Find where the given text appears and provide that cell's center as [x, y] coordinate. 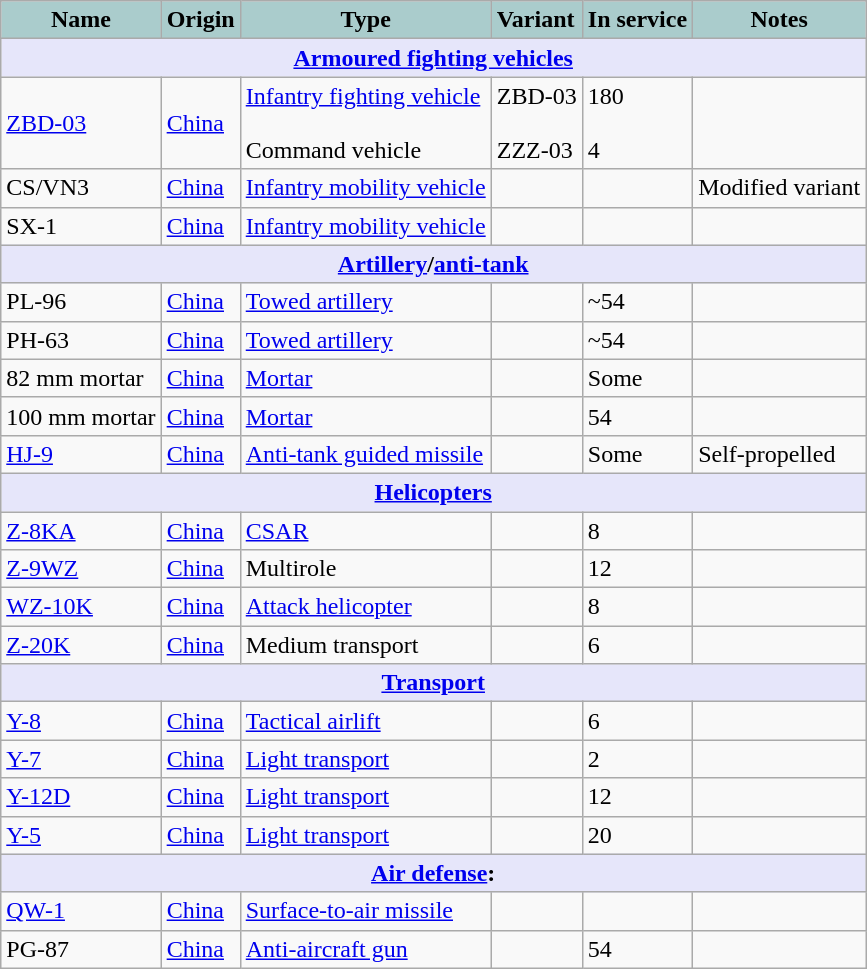
QW-1 [81, 911]
CS/VN3 [81, 188]
Anti-tank guided missile [366, 454]
2 [637, 759]
HJ-9 [81, 454]
1804 [637, 123]
Helicopters [434, 492]
ZBD-03 [81, 123]
100 mm mortar [81, 416]
PH-63 [81, 340]
Anti-aircraft gun [366, 949]
Modified variant [780, 188]
Y-7 [81, 759]
82 mm mortar [81, 378]
SX-1 [81, 226]
Transport [434, 683]
Z-20K [81, 645]
Notes [780, 20]
Attack helicopter [366, 607]
Z-9WZ [81, 569]
In service [637, 20]
Tactical airlift [366, 721]
Type [366, 20]
WZ-10K [81, 607]
20 [637, 835]
Medium transport [366, 645]
Y-8 [81, 721]
Armoured fighting vehicles [434, 58]
Y-5 [81, 835]
CSAR [366, 531]
Y-12D [81, 797]
Air defense: [434, 873]
Self-propelled [780, 454]
Variant [536, 20]
Surface-to-air missile [366, 911]
Infantry fighting vehicleCommand vehicle [366, 123]
PL-96 [81, 302]
ZBD-03ZZZ-03 [536, 123]
Z-8KA [81, 531]
Origin [200, 20]
Artillery/anti-tank [434, 264]
Multirole [366, 569]
Name [81, 20]
PG-87 [81, 949]
